Pinpoint the cell where the given text exists, returning its [X, Y] midpoint coordinate. 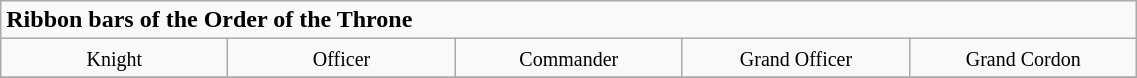
Knight [114, 58]
Grand Officer [796, 58]
Grand Cordon [1024, 58]
Commander [568, 58]
Ribbon bars of the Order of the Throne [569, 20]
Officer [342, 58]
